Return (X, Y) of the center of cell containing provided text 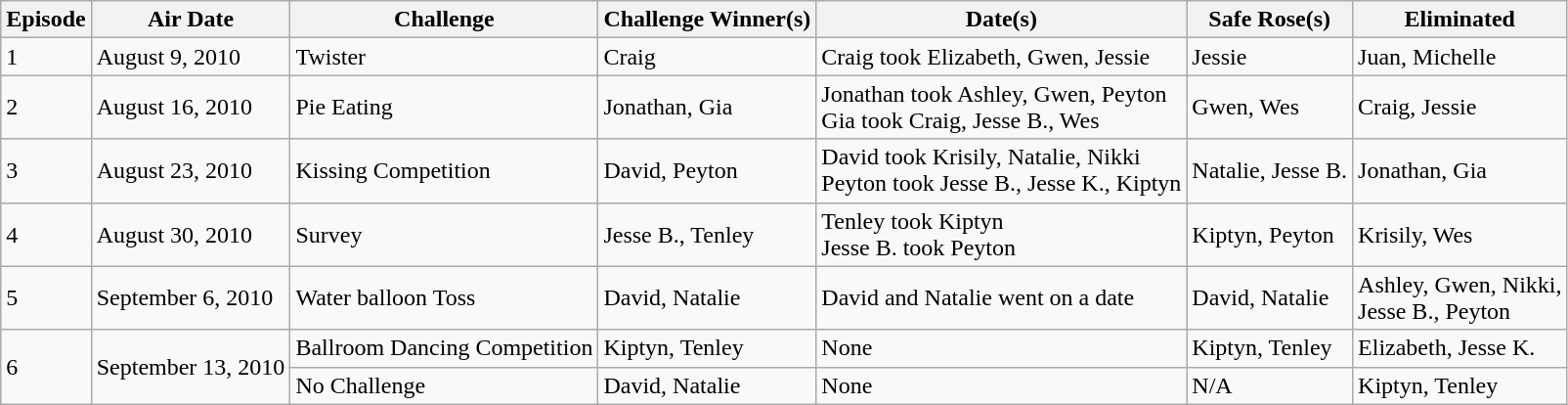
Jesse B., Tenley (708, 235)
Craig (708, 57)
2 (46, 108)
David took Krisily, Natalie, NikkiPeyton took Jesse B., Jesse K., Kiptyn (1001, 170)
Challenge Winner(s) (708, 20)
Date(s) (1001, 20)
Jonathan took Ashley, Gwen, PeytonGia took Craig, Jesse B., Wes (1001, 108)
No Challenge (444, 385)
Water balloon Toss (444, 297)
Kiptyn, Peyton (1270, 235)
August 16, 2010 (191, 108)
Krisily, Wes (1460, 235)
N/A (1270, 385)
August 23, 2010 (191, 170)
September 13, 2010 (191, 367)
5 (46, 297)
1 (46, 57)
3 (46, 170)
Eliminated (1460, 20)
Challenge (444, 20)
Air Date (191, 20)
David and Natalie went on a date (1001, 297)
August 9, 2010 (191, 57)
September 6, 2010 (191, 297)
Gwen, Wes (1270, 108)
Natalie, Jesse B. (1270, 170)
Survey (444, 235)
Craig took Elizabeth, Gwen, Jessie (1001, 57)
August 30, 2010 (191, 235)
Kissing Competition (444, 170)
Jessie (1270, 57)
David, Peyton (708, 170)
Ashley, Gwen, Nikki,Jesse B., Peyton (1460, 297)
Juan, Michelle (1460, 57)
Elizabeth, Jesse K. (1460, 348)
6 (46, 367)
Episode (46, 20)
Safe Rose(s) (1270, 20)
Craig, Jessie (1460, 108)
4 (46, 235)
Pie Eating (444, 108)
Twister (444, 57)
Ballroom Dancing Competition (444, 348)
Tenley took Kiptyn Jesse B. took Peyton (1001, 235)
